For the text-containing cell, return its midpoint in [x, y] coordinate format. 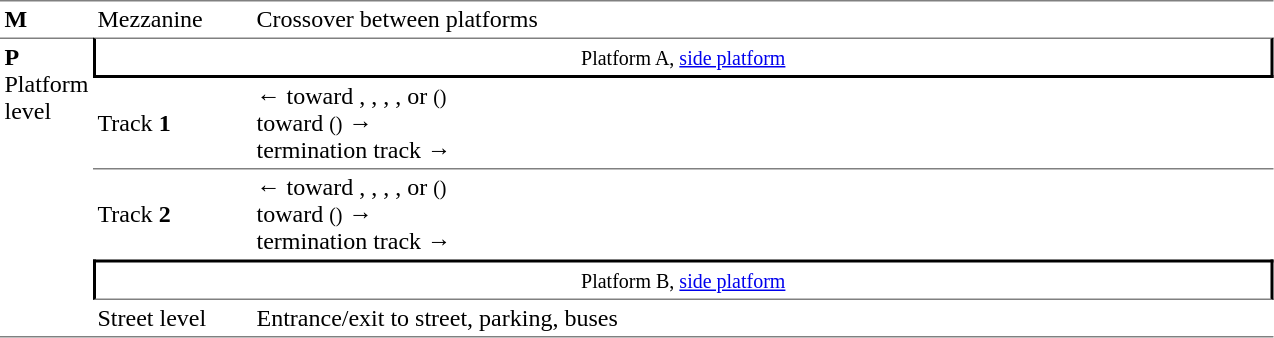
Crossover between platforms [763, 19]
PPlatform level [46, 188]
Entrance/exit to street, parking, buses [763, 319]
Platform A, side platform [683, 58]
Street level [172, 319]
Mezzanine [172, 19]
Track 2 [172, 214]
M [46, 19]
Track 1 [172, 123]
Platform B, side platform [683, 280]
